Pinpoint the cell where the given text exists, returning its (X, Y) midpoint coordinate. 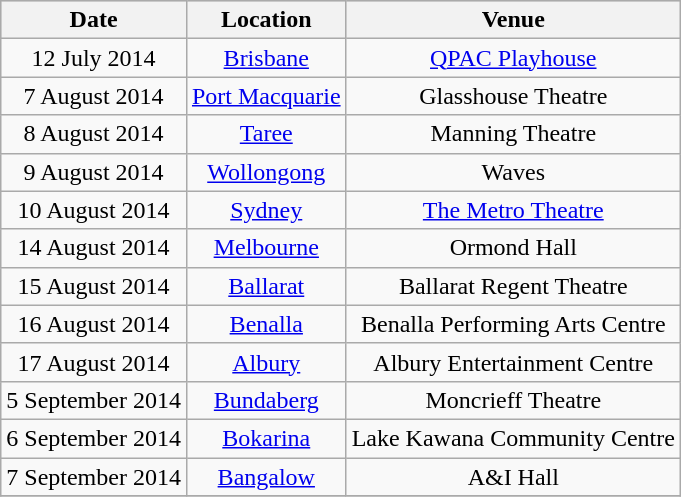
The Metro Theatre (513, 210)
Manning Theatre (513, 134)
7 August 2014 (94, 96)
9 August 2014 (94, 172)
Waves (513, 172)
Moncrieff Theatre (513, 400)
Brisbane (266, 58)
5 September 2014 (94, 400)
Date (94, 20)
15 August 2014 (94, 286)
A&I Hall (513, 477)
Benalla Performing Arts Centre (513, 324)
Wollongong (266, 172)
6 September 2014 (94, 438)
Albury (266, 362)
Ballarat (266, 286)
QPAC Playhouse (513, 58)
14 August 2014 (94, 248)
Bokarina (266, 438)
12 July 2014 (94, 58)
10 August 2014 (94, 210)
Taree (266, 134)
Melbourne (266, 248)
Location (266, 20)
Benalla (266, 324)
17 August 2014 (94, 362)
Ballarat Regent Theatre (513, 286)
Glasshouse Theatre (513, 96)
Lake Kawana Community Centre (513, 438)
7 September 2014 (94, 477)
Bangalow (266, 477)
Ormond Hall (513, 248)
8 August 2014 (94, 134)
Venue (513, 20)
Bundaberg (266, 400)
Sydney (266, 210)
Albury Entertainment Centre (513, 362)
16 August 2014 (94, 324)
Port Macquarie (266, 96)
